Output the [X, Y] coordinate of the center of the cell containing the given text.  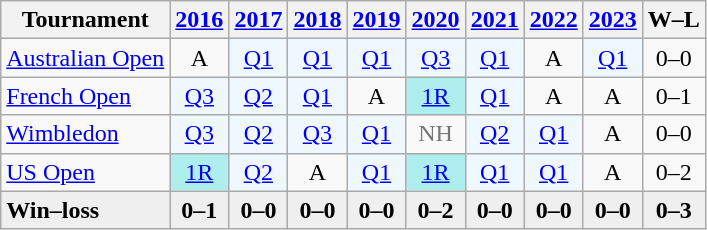
2018 [318, 20]
2017 [258, 20]
2021 [494, 20]
French Open [86, 96]
Australian Open [86, 58]
2020 [436, 20]
W–L [674, 20]
Win–loss [86, 210]
2022 [554, 20]
NH [436, 134]
2016 [200, 20]
Wimbledon [86, 134]
Tournament [86, 20]
2019 [376, 20]
0–3 [674, 210]
US Open [86, 172]
2023 [612, 20]
